Search for the cell housing the specified text and yield its [x, y] center coordinate. 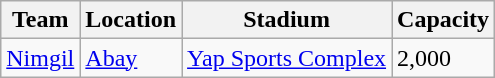
Yap Sports Complex [287, 58]
Nimgil [40, 58]
Location [131, 20]
Stadium [287, 20]
Team [40, 20]
2,000 [444, 58]
Capacity [444, 20]
Abay [131, 58]
